Return the [X, Y] coordinate for the center point of the cell that contains the specified text.  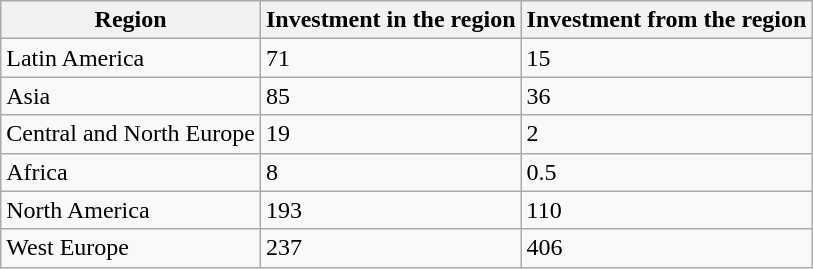
193 [390, 210]
0.5 [666, 172]
Asia [131, 96]
71 [390, 58]
110 [666, 210]
15 [666, 58]
Central and North Europe [131, 134]
Investment from the region [666, 20]
Region [131, 20]
237 [390, 248]
19 [390, 134]
Investment in the region [390, 20]
36 [666, 96]
Africa [131, 172]
406 [666, 248]
8 [390, 172]
North America [131, 210]
85 [390, 96]
West Europe [131, 248]
Latin America [131, 58]
2 [666, 134]
